For the text-containing cell, return its midpoint in (x, y) coordinate format. 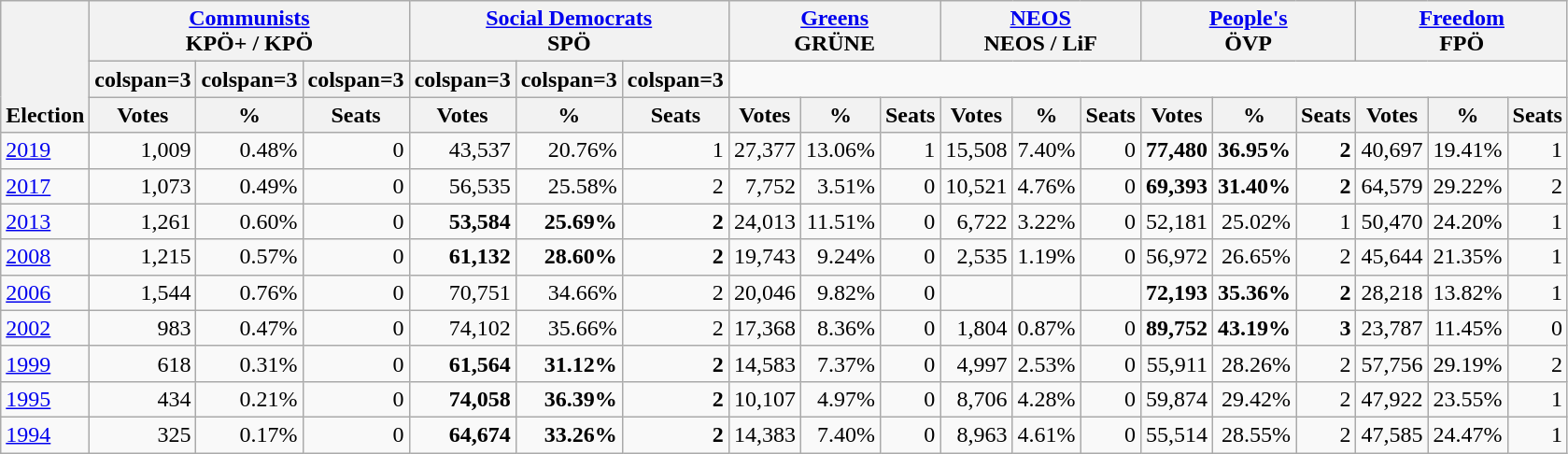
3.51% (841, 186)
31.12% (569, 363)
69,393 (1177, 186)
24.20% (1468, 221)
CommunistsKPÖ+ / KPÖ (249, 32)
23.55% (1468, 399)
35.66% (569, 328)
1999 (45, 363)
0.87% (1046, 328)
24,013 (764, 221)
8,706 (977, 399)
24.47% (1468, 434)
People'sÖVP (1248, 32)
43.19% (1253, 328)
34.66% (569, 292)
2.53% (1046, 363)
15,508 (977, 150)
31.40% (1253, 186)
2,535 (977, 257)
NEOSNEOS / LiF (1040, 32)
43,537 (462, 150)
0.48% (249, 150)
2008 (45, 257)
4.28% (1046, 399)
55,911 (1177, 363)
52,181 (1177, 221)
21.35% (1468, 257)
28,218 (1391, 292)
Election (45, 67)
0.31% (249, 363)
77,480 (1177, 150)
9.24% (841, 257)
61,564 (462, 363)
434 (143, 399)
1994 (45, 434)
13.06% (841, 150)
1.19% (1046, 257)
25.02% (1253, 221)
11.45% (1468, 328)
4,997 (977, 363)
7,752 (764, 186)
36.95% (1253, 150)
53,584 (462, 221)
GreensGRÜNE (835, 32)
0.21% (249, 399)
983 (143, 328)
11.51% (841, 221)
0.76% (249, 292)
33.26% (569, 434)
29.22% (1468, 186)
7.37% (841, 363)
1,215 (143, 257)
3.22% (1046, 221)
36.39% (569, 399)
61,132 (462, 257)
20.76% (569, 150)
23,787 (1391, 328)
29.19% (1468, 363)
20,046 (764, 292)
17,368 (764, 328)
10,107 (764, 399)
Social DemocratsSPÖ (569, 32)
47,922 (1391, 399)
59,874 (1177, 399)
2006 (45, 292)
325 (143, 434)
45,644 (1391, 257)
2019 (45, 150)
14,583 (764, 363)
0.47% (249, 328)
14,383 (764, 434)
56,535 (462, 186)
25.58% (569, 186)
10,521 (977, 186)
4.97% (841, 399)
1,009 (143, 150)
19,743 (764, 257)
9.82% (841, 292)
1,544 (143, 292)
57,756 (1391, 363)
618 (143, 363)
64,674 (462, 434)
1,261 (143, 221)
8.36% (841, 328)
28.55% (1253, 434)
0.60% (249, 221)
2002 (45, 328)
19.41% (1468, 150)
FreedomFPÖ (1462, 32)
2017 (45, 186)
2013 (45, 221)
74,058 (462, 399)
1,804 (977, 328)
1,073 (143, 186)
55,514 (1177, 434)
27,377 (764, 150)
50,470 (1391, 221)
74,102 (462, 328)
6,722 (977, 221)
64,579 (1391, 186)
28.60% (569, 257)
4.76% (1046, 186)
47,585 (1391, 434)
0.17% (249, 434)
72,193 (1177, 292)
25.69% (569, 221)
3 (1326, 328)
28.26% (1253, 363)
13.82% (1468, 292)
40,697 (1391, 150)
89,752 (1177, 328)
4.61% (1046, 434)
70,751 (462, 292)
8,963 (977, 434)
1995 (45, 399)
0.57% (249, 257)
29.42% (1253, 399)
35.36% (1253, 292)
0.49% (249, 186)
56,972 (1177, 257)
26.65% (1253, 257)
